From the cell containing the given text, extract its center point as (X, Y) coordinate. 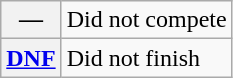
Did not finish (146, 58)
Did not compete (146, 20)
— (31, 20)
DNF (31, 58)
